Provide the (x, y) coordinate of the cell's center where the given text is located.  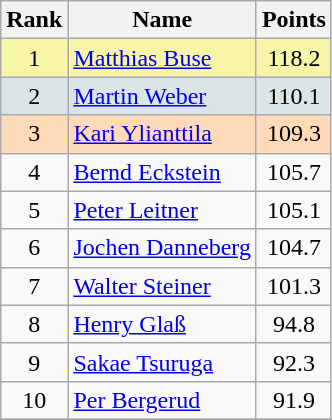
Walter Steiner (162, 286)
9 (34, 362)
104.7 (294, 248)
3 (34, 134)
Name (162, 20)
92.3 (294, 362)
105.1 (294, 210)
94.8 (294, 324)
Sakae Tsuruga (162, 362)
10 (34, 400)
Peter Leitner (162, 210)
2 (34, 96)
7 (34, 286)
Henry Glaß (162, 324)
Points (294, 20)
101.3 (294, 286)
4 (34, 172)
6 (34, 248)
Jochen Danneberg (162, 248)
Bernd Eckstein (162, 172)
110.1 (294, 96)
Kari Ylianttila (162, 134)
91.9 (294, 400)
1 (34, 58)
8 (34, 324)
Rank (34, 20)
Martin Weber (162, 96)
109.3 (294, 134)
Per Bergerud (162, 400)
105.7 (294, 172)
118.2 (294, 58)
5 (34, 210)
Matthias Buse (162, 58)
